Capture the cell that displays the provided text and extract its (x, y) central coordinate. 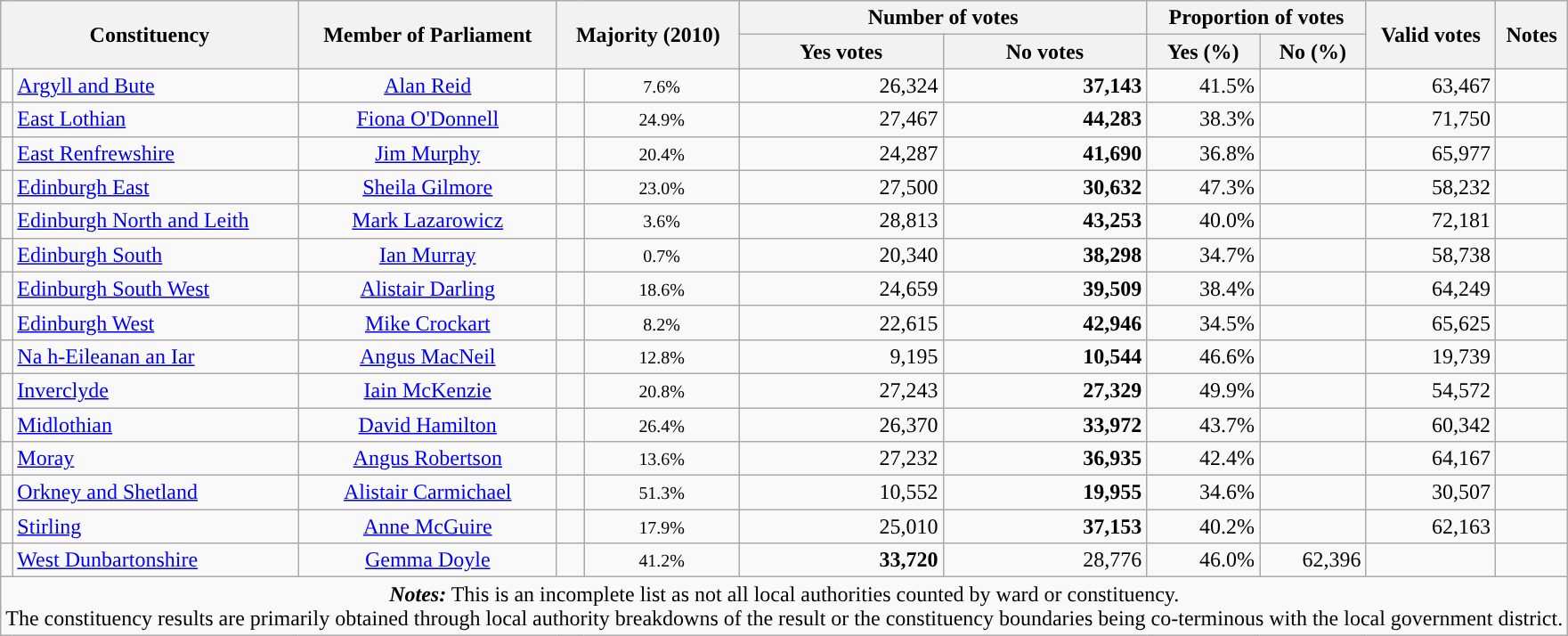
Angus Robertson (427, 459)
37,143 (1045, 86)
28,813 (841, 221)
63,467 (1431, 86)
34.6% (1204, 493)
43.7% (1204, 425)
60,342 (1431, 425)
Stirling (155, 526)
47.3% (1204, 187)
Yes (%) (1204, 52)
18.6% (662, 289)
41.2% (662, 560)
10,552 (841, 493)
64,249 (1431, 289)
10,544 (1045, 356)
Notes (1531, 35)
Anne McGuire (427, 526)
43,253 (1045, 221)
36,935 (1045, 459)
0.7% (662, 255)
41,690 (1045, 153)
No votes (1045, 52)
27,329 (1045, 390)
27,467 (841, 119)
65,977 (1431, 153)
9,195 (841, 356)
Alistair Carmichael (427, 493)
62,163 (1431, 526)
12.8% (662, 356)
Inverclyde (155, 390)
38.3% (1204, 119)
Edinburgh South (155, 255)
Orkney and Shetland (155, 493)
Sheila Gilmore (427, 187)
24,659 (841, 289)
42,946 (1045, 322)
Ian Murray (427, 255)
David Hamilton (427, 425)
Na h-Eileanan an Iar (155, 356)
27,243 (841, 390)
38,298 (1045, 255)
38.4% (1204, 289)
Valid votes (1431, 35)
34.7% (1204, 255)
Mark Lazarowicz (427, 221)
54,572 (1431, 390)
58,738 (1431, 255)
51.3% (662, 493)
Member of Parliament (427, 35)
41.5% (1204, 86)
19,955 (1045, 493)
20.8% (662, 390)
7.6% (662, 86)
Gemma Doyle (427, 560)
20,340 (841, 255)
Argyll and Bute (155, 86)
Edinburgh East (155, 187)
Fiona O'Donnell (427, 119)
33,972 (1045, 425)
Yes votes (841, 52)
East Lothian (155, 119)
23.0% (662, 187)
Edinburgh South West (155, 289)
46.0% (1204, 560)
Jim Murphy (427, 153)
26.4% (662, 425)
64,167 (1431, 459)
30,632 (1045, 187)
36.8% (1204, 153)
40.0% (1204, 221)
22,615 (841, 322)
37,153 (1045, 526)
46.6% (1204, 356)
20.4% (662, 153)
58,232 (1431, 187)
East Renfrewshire (155, 153)
27,500 (841, 187)
8.2% (662, 322)
Constituency (150, 35)
13.6% (662, 459)
42.4% (1204, 459)
No (%) (1312, 52)
Proportion of votes (1256, 18)
Edinburgh North and Leith (155, 221)
30,507 (1431, 493)
27,232 (841, 459)
49.9% (1204, 390)
Moray (155, 459)
3.6% (662, 221)
Number of votes (943, 18)
28,776 (1045, 560)
Alan Reid (427, 86)
17.9% (662, 526)
West Dunbartonshire (155, 560)
34.5% (1204, 322)
44,283 (1045, 119)
71,750 (1431, 119)
26,370 (841, 425)
72,181 (1431, 221)
Majority (2010) (648, 35)
26,324 (841, 86)
Iain McKenzie (427, 390)
65,625 (1431, 322)
Midlothian (155, 425)
40.2% (1204, 526)
62,396 (1312, 560)
39,509 (1045, 289)
25,010 (841, 526)
Mike Crockart (427, 322)
Edinburgh West (155, 322)
Angus MacNeil (427, 356)
24.9% (662, 119)
33,720 (841, 560)
Alistair Darling (427, 289)
19,739 (1431, 356)
24,287 (841, 153)
